For the text-containing cell, return its midpoint in [x, y] coordinate format. 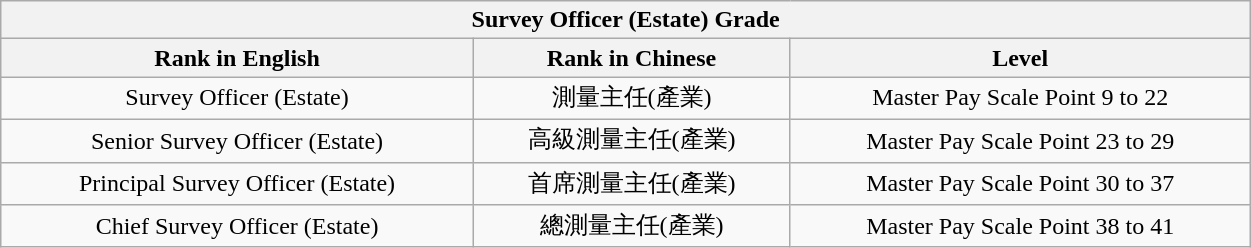
Senior Survey Officer (Estate) [238, 140]
Survey Officer (Estate) Grade [626, 20]
Master Pay Scale Point 30 to 37 [1020, 184]
Master Pay Scale Point 23 to 29 [1020, 140]
Survey Officer (Estate) [238, 98]
Rank in Chinese [631, 58]
Rank in English [238, 58]
Level [1020, 58]
測量主任(產業) [631, 98]
Master Pay Scale Point 38 to 41 [1020, 226]
Chief Survey Officer (Estate) [238, 226]
總測量主任(產業) [631, 226]
Principal Survey Officer (Estate) [238, 184]
首席測量主任(產業) [631, 184]
高級測量主任(產業) [631, 140]
Master Pay Scale Point 9 to 22 [1020, 98]
